Return the (x, y) coordinate for the center point of the cell that contains the specified text.  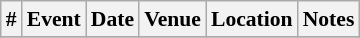
Venue (172, 19)
Location (252, 19)
# (12, 19)
Notes (329, 19)
Event (54, 19)
Date (112, 19)
